Provide the [x, y] coordinate of the cell's center where the given text is located.  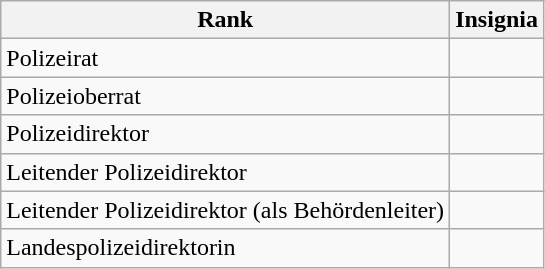
Polizeirat [226, 58]
Insignia [497, 20]
Rank [226, 20]
Polizeidirektor [226, 134]
Polizeioberrat [226, 96]
Leitender Polizeidirektor (als Behördenleiter) [226, 210]
Landespolizeidirektorin [226, 248]
Leitender Polizeidirektor [226, 172]
